Return [X, Y] of the center of cell containing provided text 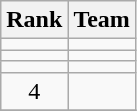
4 [34, 91]
Team [102, 20]
Rank [34, 20]
